Locate the cell with the specified text and output its [X, Y] center coordinate. 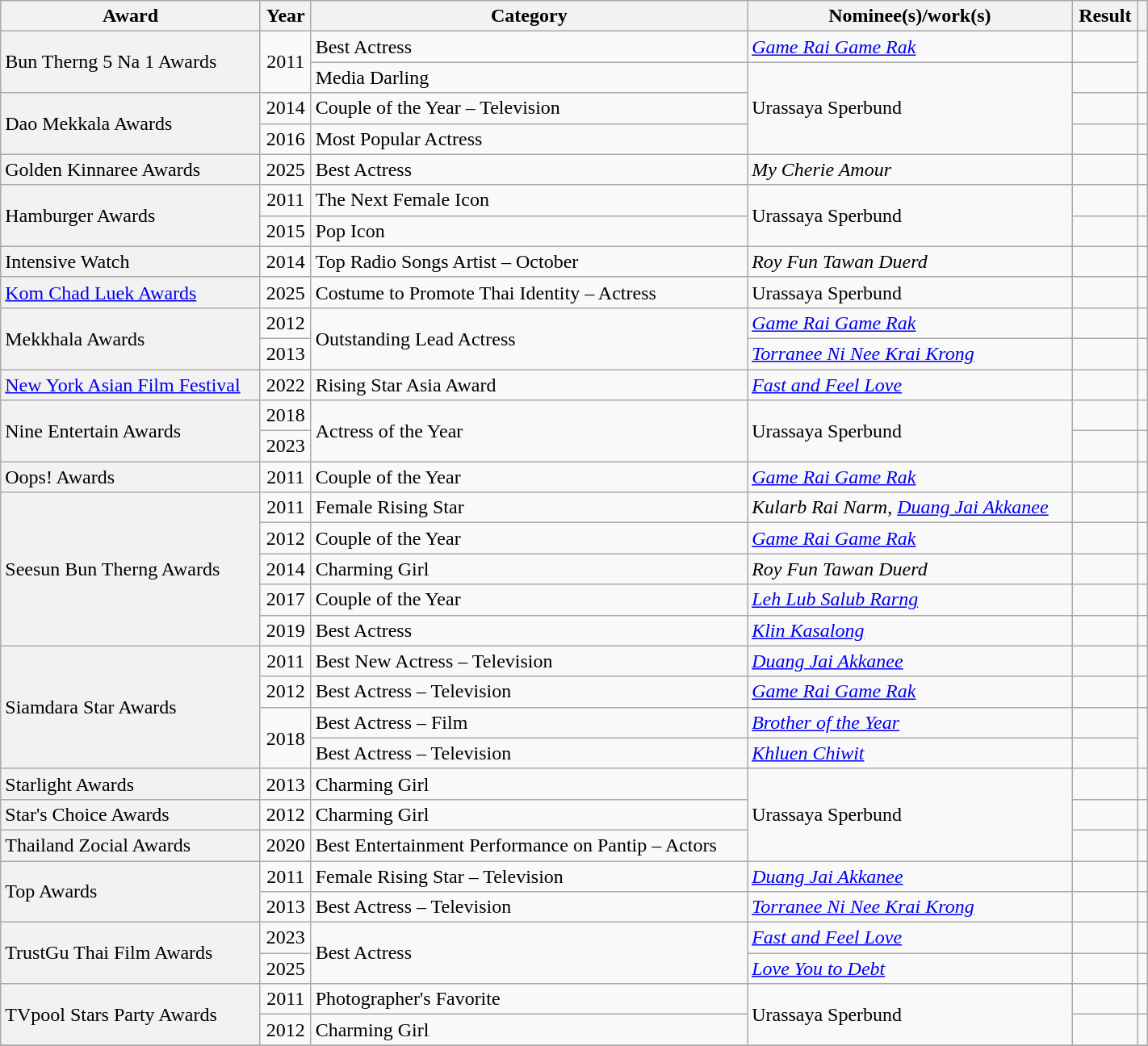
Brother of the Year [911, 722]
Starlight Awards [131, 784]
Actress of the Year [529, 431]
2016 [286, 139]
Photographer's Favorite [529, 999]
Female Rising Star – Television [529, 876]
New York Asian Film Festival [131, 385]
Female Rising Star [529, 508]
Kularb Rai Narm, Duang Jai Akkanee [911, 508]
Outstanding Lead Actress [529, 338]
Klin Kasalong [911, 630]
Dao Mekkala Awards [131, 123]
Best New Actress – Television [529, 661]
Intensive Watch [131, 261]
Media Darling [529, 77]
My Cherie Amour [911, 169]
Star's Choice Awards [131, 814]
The Next Female Icon [529, 200]
Top Radio Songs Artist – October [529, 261]
Siamdara Star Awards [131, 707]
Seesun Bun Therng Awards [131, 569]
Best Entertainment Performance on Pantip – Actors [529, 845]
TrustGu Thai Film Awards [131, 953]
Kom Chad Luek Awards [131, 292]
Couple of the Year – Television [529, 108]
Hamburger Awards [131, 215]
Leh Lub Salub Rarng [911, 600]
Rising Star Asia Award [529, 385]
Best Actress – Film [529, 722]
2022 [286, 385]
Pop Icon [529, 231]
Khluen Chiwit [911, 753]
Bun Therng 5 Na 1 Awards [131, 62]
Nominee(s)/work(s) [911, 16]
Golden Kinnaree Awards [131, 169]
Nine Entertain Awards [131, 431]
Most Popular Actress [529, 139]
Mekkhala Awards [131, 338]
Oops! Awards [131, 477]
TVpool Stars Party Awards [131, 1015]
Category [529, 16]
Top Awards [131, 891]
Thailand Zocial Awards [131, 845]
Costume to Promote Thai Identity – Actress [529, 292]
Year [286, 16]
Award [131, 16]
Result [1104, 16]
2019 [286, 630]
2015 [286, 231]
2017 [286, 600]
2020 [286, 845]
Love You to Debt [911, 969]
